Detect which cell encompasses the target text, then output its [x, y] center coordinate. 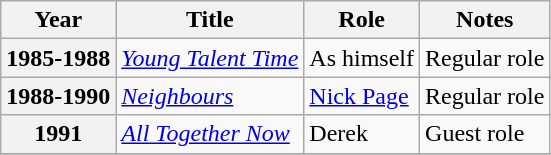
Young Talent Time [210, 58]
All Together Now [210, 134]
Derek [362, 134]
Year [58, 20]
Role [362, 20]
1985-1988 [58, 58]
Nick Page [362, 96]
Title [210, 20]
1988-1990 [58, 96]
1991 [58, 134]
Neighbours [210, 96]
Guest role [485, 134]
As himself [362, 58]
Notes [485, 20]
